Find where the given text appears and provide that cell's center as [X, Y] coordinate. 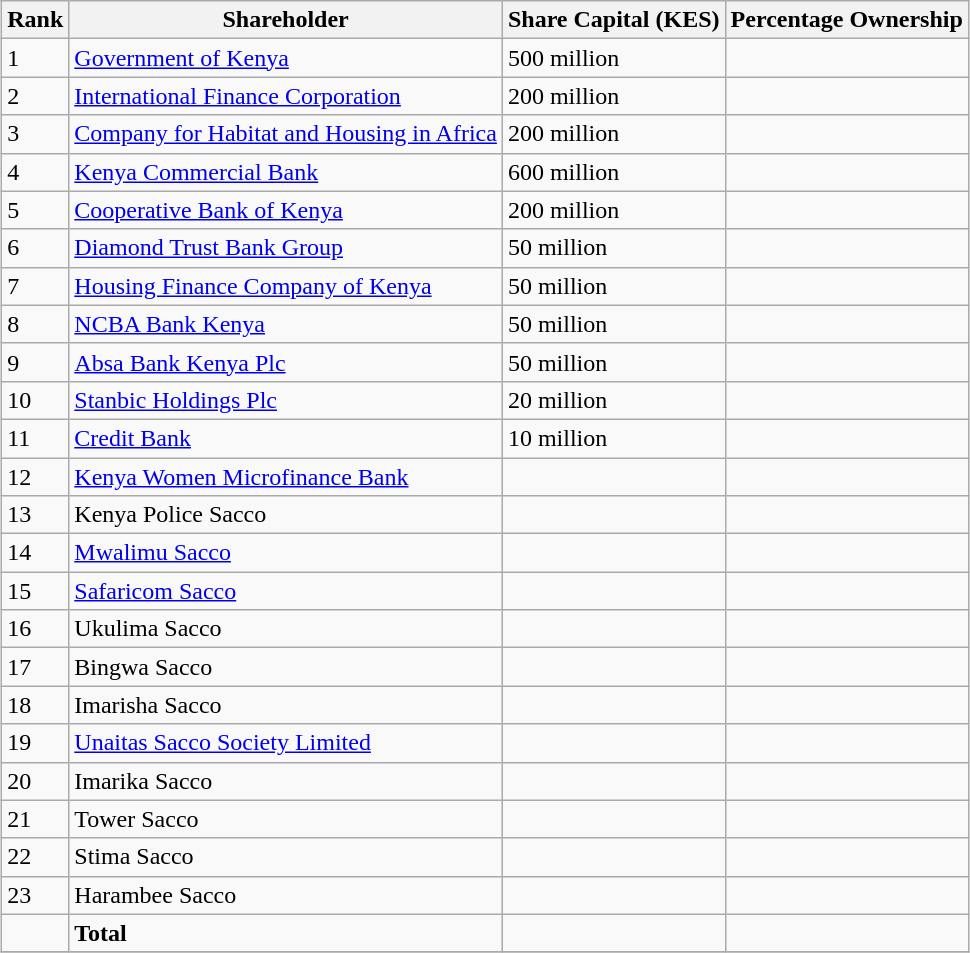
Mwalimu Sacco [286, 553]
16 [36, 629]
5 [36, 210]
12 [36, 477]
4 [36, 172]
Diamond Trust Bank Group [286, 248]
Absa Bank Kenya Plc [286, 362]
Shareholder [286, 20]
Total [286, 933]
7 [36, 286]
Housing Finance Company of Kenya [286, 286]
600 million [614, 172]
23 [36, 895]
13 [36, 515]
Cooperative Bank of Kenya [286, 210]
500 million [614, 58]
14 [36, 553]
Harambee Sacco [286, 895]
Tower Sacco [286, 819]
10 [36, 400]
18 [36, 705]
15 [36, 591]
Kenya Police Sacco [286, 515]
Imarika Sacco [286, 781]
11 [36, 438]
Bingwa Sacco [286, 667]
21 [36, 819]
Ukulima Sacco [286, 629]
Percentage Ownership [846, 20]
22 [36, 857]
Share Capital (KES) [614, 20]
Government of Kenya [286, 58]
Company for Habitat and Housing in Africa [286, 134]
International Finance Corporation [286, 96]
9 [36, 362]
6 [36, 248]
Safaricom Sacco [286, 591]
Stanbic Holdings Plc [286, 400]
Unaitas Sacco Society Limited [286, 743]
19 [36, 743]
1 [36, 58]
Kenya Women Microfinance Bank [286, 477]
NCBA Bank Kenya [286, 324]
Imarisha Sacco [286, 705]
Rank [36, 20]
2 [36, 96]
17 [36, 667]
3 [36, 134]
10 million [614, 438]
Credit Bank [286, 438]
20 million [614, 400]
8 [36, 324]
Stima Sacco [286, 857]
20 [36, 781]
Kenya Commercial Bank [286, 172]
